Pinpoint the cell where the given text exists, returning its (x, y) midpoint coordinate. 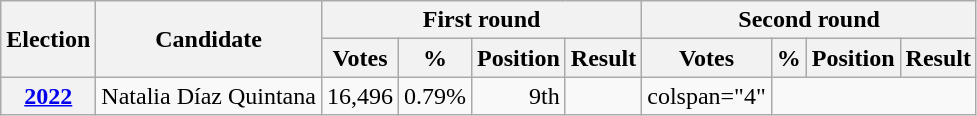
Second round (810, 20)
0.79% (436, 96)
First round (481, 20)
colspan="4" (707, 96)
2022 (48, 96)
9th (519, 96)
16,496 (360, 96)
Election (48, 39)
Candidate (209, 39)
Natalia Díaz Quintana (209, 96)
